For the text-containing cell, return its midpoint in [X, Y] coordinate format. 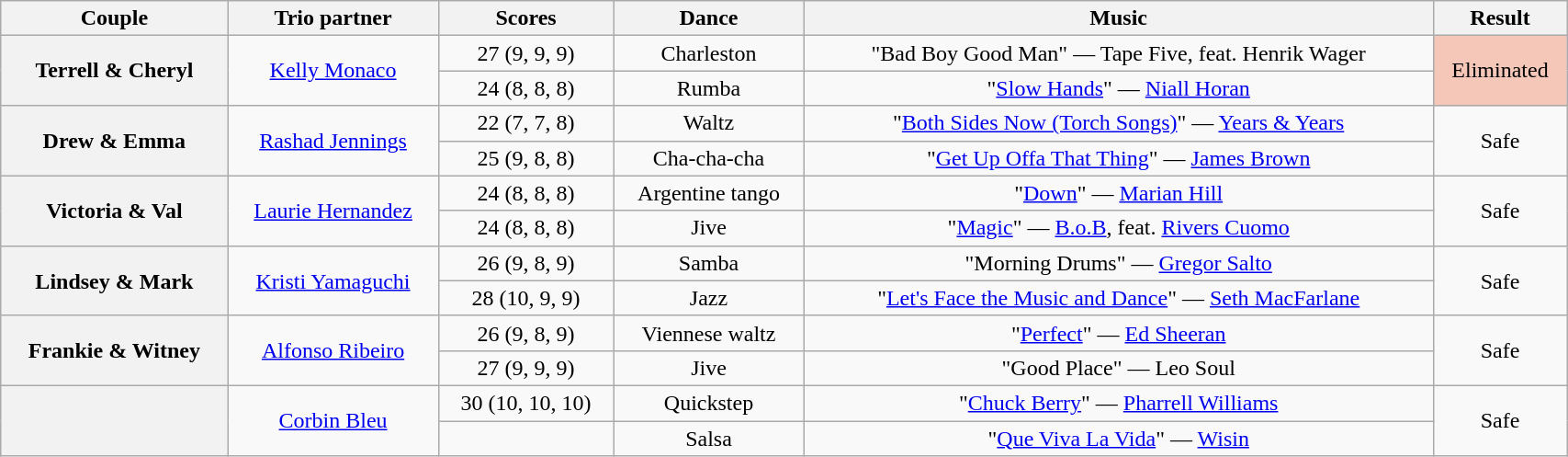
Waltz [709, 123]
"Magic" — B.o.B, feat. Rivers Cuomo [1119, 228]
Corbin Bleu [333, 420]
Music [1119, 18]
"Bad Boy Good Man" — Tape Five, feat. Henrik Wager [1119, 53]
"Chuck Berry" — Pharrell Williams [1119, 403]
30 (10, 10, 10) [525, 403]
Alfonso Ribeiro [333, 350]
Drew & Emma [114, 141]
Salsa [709, 439]
Frankie & Witney [114, 350]
"Get Up Offa That Thing" — James Brown [1119, 158]
Viennese waltz [709, 333]
Kelly Monaco [333, 71]
Trio partner [333, 18]
Jazz [709, 298]
Victoria & Val [114, 211]
Couple [114, 18]
Argentine tango [709, 193]
Scores [525, 18]
"Let's Face the Music and Dance" — Seth MacFarlane [1119, 298]
"Down" — Marian Hill [1119, 193]
25 (9, 8, 8) [525, 158]
Cha-cha-cha [709, 158]
Kristi Yamaguchi [333, 280]
22 (7, 7, 8) [525, 123]
Rashad Jennings [333, 141]
"Slow Hands" — Niall Horan [1119, 88]
Quickstep [709, 403]
"Good Place" — Leo Soul [1119, 368]
"Que Viva La Vida" — Wisin [1119, 439]
"Morning Drums" — Gregor Salto [1119, 263]
Terrell & Cheryl [114, 71]
"Perfect" — Ed Sheeran [1119, 333]
28 (10, 9, 9) [525, 298]
Lindsey & Mark [114, 280]
"Both Sides Now (Torch Songs)" — Years & Years [1119, 123]
Samba [709, 263]
Result [1499, 18]
Dance [709, 18]
Laurie Hernandez [333, 211]
Eliminated [1499, 71]
Charleston [709, 53]
Rumba [709, 88]
